For the text-containing cell, return its midpoint in (X, Y) coordinate format. 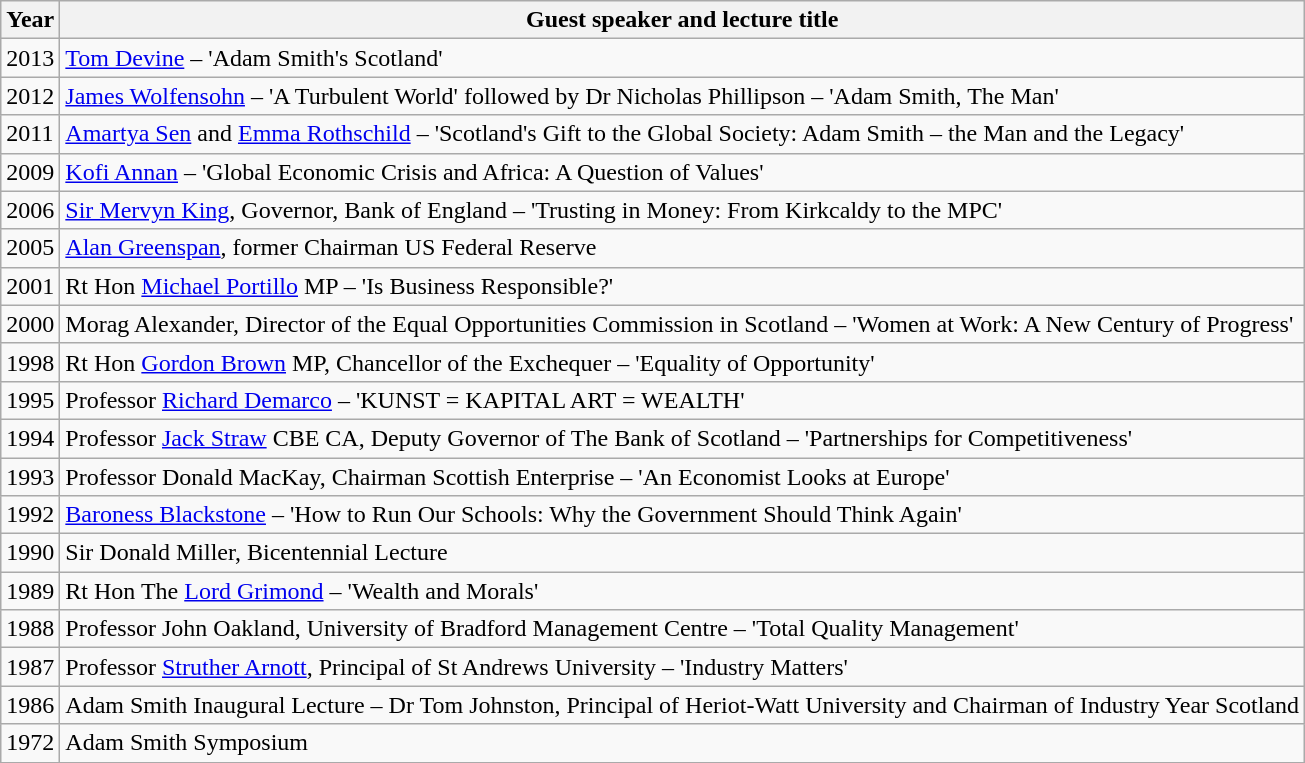
1987 (30, 667)
1988 (30, 629)
2006 (30, 210)
1990 (30, 553)
Professor John Oakland, University of Bradford Management Centre – 'Total Quality Management' (682, 629)
Morag Alexander, Director of the Equal Opportunities Commission in Scotland – 'Women at Work: A New Century of Progress' (682, 324)
Kofi Annan – 'Global Economic Crisis and Africa: A Question of Values' (682, 172)
2009 (30, 172)
1994 (30, 438)
Rt Hon The Lord Grimond – 'Wealth and Morals' (682, 591)
Professor Richard Demarco – 'KUNST = KAPITAL ART = WEALTH' (682, 400)
1986 (30, 705)
1995 (30, 400)
Baroness Blackstone – 'How to Run Our Schools: Why the Government Should Think Again' (682, 515)
2011 (30, 134)
2013 (30, 58)
Tom Devine – 'Adam Smith's Scotland' (682, 58)
Alan Greenspan, former Chairman US Federal Reserve (682, 248)
Rt Hon Michael Portillo MP – 'Is Business Responsible?' (682, 286)
Amartya Sen and Emma Rothschild – 'Scotland's Gift to the Global Society: Adam Smith – the Man and the Legacy' (682, 134)
Sir Donald Miller, Bicentennial Lecture (682, 553)
Sir Mervyn King, Governor, Bank of England – 'Trusting in Money: From Kirkcaldy to the MPC' (682, 210)
Professor Jack Straw CBE CA, Deputy Governor of The Bank of Scotland – 'Partnerships for Competitiveness' (682, 438)
Professor Donald MacKay, Chairman Scottish Enterprise – 'An Economist Looks at Europe' (682, 477)
Year (30, 20)
1998 (30, 362)
1993 (30, 477)
Professor Struther Arnott, Principal of St Andrews University – 'Industry Matters' (682, 667)
1972 (30, 743)
Rt Hon Gordon Brown MP, Chancellor of the Exchequer – 'Equality of Opportunity' (682, 362)
1992 (30, 515)
James Wolfensohn – 'A Turbulent World' followed by Dr Nicholas Phillipson – 'Adam Smith, The Man' (682, 96)
1989 (30, 591)
Adam Smith Symposium (682, 743)
Adam Smith Inaugural Lecture – Dr Tom Johnston, Principal of Heriot-Watt University and Chairman of Industry Year Scotland (682, 705)
2001 (30, 286)
2005 (30, 248)
Guest speaker and lecture title (682, 20)
2012 (30, 96)
2000 (30, 324)
